Find where the given text appears and provide that cell's center as [X, Y] coordinate. 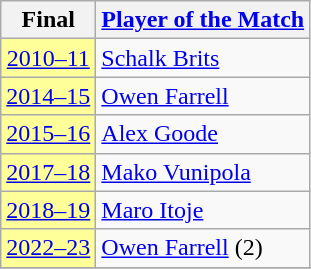
2015–16 [48, 134]
Final [48, 20]
2018–19 [48, 210]
Owen Farrell (2) [203, 248]
2022–23 [48, 248]
Mako Vunipola [203, 172]
Owen Farrell [203, 96]
2014–15 [48, 96]
Player of the Match [203, 20]
2017–18 [48, 172]
2010–11 [48, 58]
Schalk Brits [203, 58]
Alex Goode [203, 134]
Maro Itoje [203, 210]
